Find where the given text appears and provide that cell's center as (x, y) coordinate. 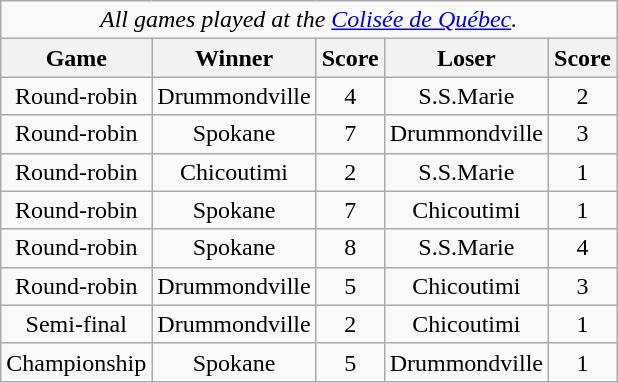
Game (76, 58)
Championship (76, 362)
Semi-final (76, 324)
Loser (466, 58)
Winner (234, 58)
All games played at the Colisée de Québec. (309, 20)
8 (350, 248)
